For the text-containing cell, return its midpoint in (x, y) coordinate format. 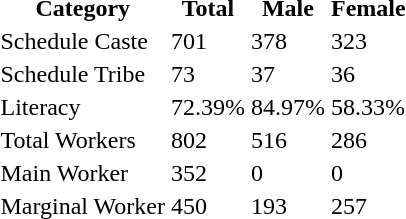
73 (208, 74)
701 (208, 41)
84.97% (288, 107)
802 (208, 140)
378 (288, 41)
516 (288, 140)
37 (288, 74)
72.39% (208, 107)
0 (288, 173)
352 (208, 173)
